Search for the cell housing the specified text and yield its [X, Y] center coordinate. 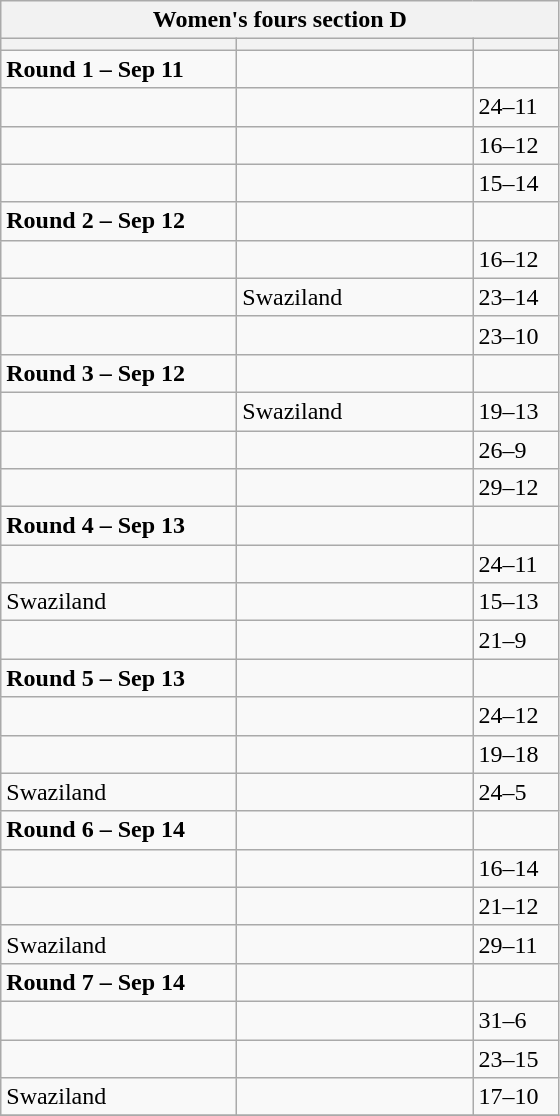
Round 2 – Sep 12 [119, 221]
15–13 [516, 602]
31–6 [516, 1020]
26–9 [516, 449]
19–18 [516, 754]
16–14 [516, 868]
15–14 [516, 183]
21–12 [516, 906]
21–9 [516, 640]
Round 6 – Sep 14 [119, 830]
Round 3 – Sep 12 [119, 373]
23–10 [516, 335]
19–13 [516, 411]
Round 7 – Sep 14 [119, 982]
Round 5 – Sep 13 [119, 678]
23–15 [516, 1059]
29–11 [516, 944]
29–12 [516, 488]
Women's fours section D [280, 20]
24–12 [516, 716]
17–10 [516, 1097]
Round 4 – Sep 13 [119, 526]
Round 1 – Sep 11 [119, 69]
23–14 [516, 297]
24–5 [516, 792]
